Extract the [x, y] coordinate from the center of the cell holding the provided text.  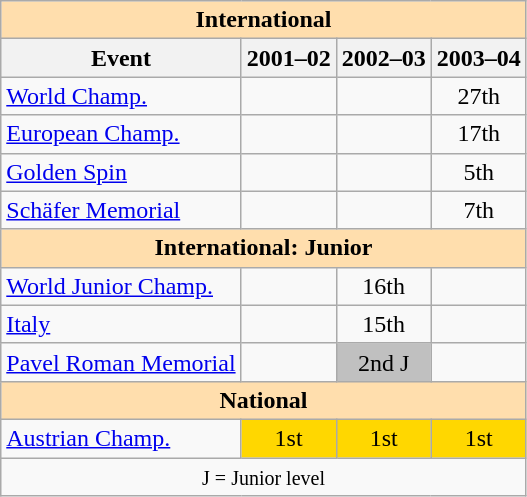
27th [478, 96]
J = Junior level [264, 477]
2002–03 [384, 58]
17th [478, 134]
16th [384, 286]
National [264, 400]
Event [121, 58]
Pavel Roman Memorial [121, 362]
Austrian Champ. [121, 438]
7th [478, 210]
Schäfer Memorial [121, 210]
15th [384, 324]
International [264, 20]
European Champ. [121, 134]
2003–04 [478, 58]
World Junior Champ. [121, 286]
2nd J [384, 362]
Italy [121, 324]
Golden Spin [121, 172]
5th [478, 172]
World Champ. [121, 96]
2001–02 [288, 58]
International: Junior [264, 248]
